For the text-containing cell, return its midpoint in [X, Y] coordinate format. 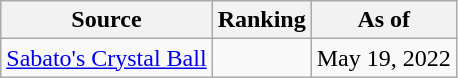
May 19, 2022 [384, 58]
Ranking [262, 20]
As of [384, 20]
Sabato's Crystal Ball [106, 58]
Source [106, 20]
